Search for the cell housing the specified text and yield its [x, y] center coordinate. 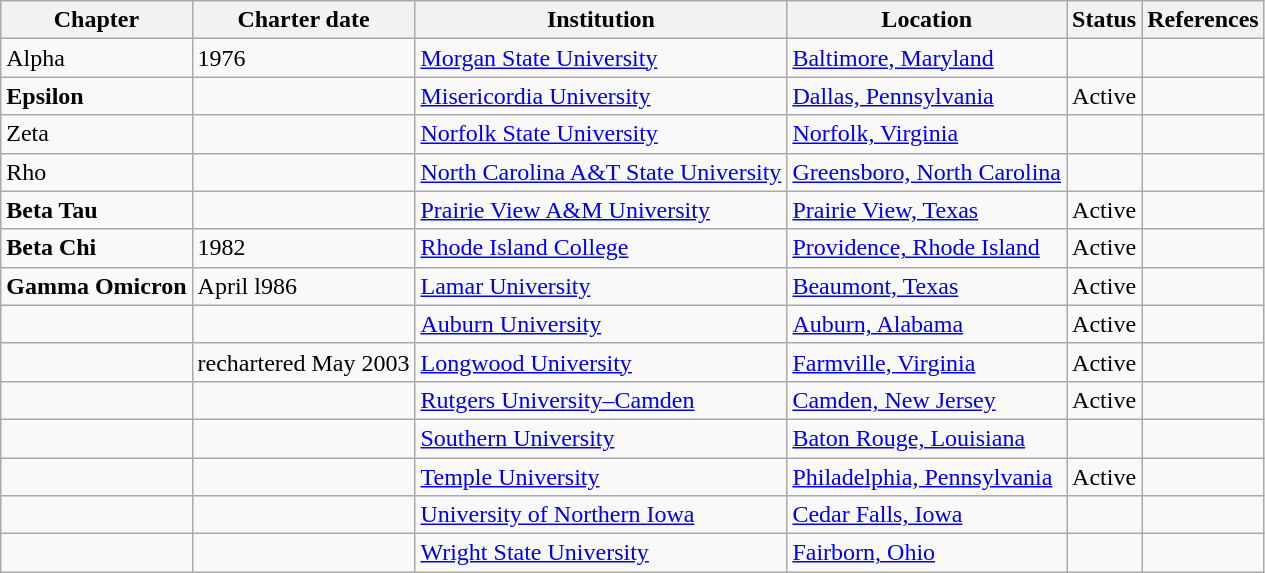
References [1204, 20]
Beta Tau [96, 210]
Rhode Island College [601, 248]
Farmville, Virginia [927, 362]
1982 [304, 248]
Norfolk, Virginia [927, 134]
Baltimore, Maryland [927, 58]
Charter date [304, 20]
Misericordia University [601, 96]
Alpha [96, 58]
Greensboro, North Carolina [927, 172]
1976 [304, 58]
Temple University [601, 477]
Cedar Falls, Iowa [927, 515]
Philadelphia, Pennsylvania [927, 477]
Wright State University [601, 553]
Beaumont, Texas [927, 286]
Providence, Rhode Island [927, 248]
Longwood University [601, 362]
Rho [96, 172]
Status [1104, 20]
North Carolina A&T State University [601, 172]
Baton Rouge, Louisiana [927, 438]
Institution [601, 20]
Epsilon [96, 96]
Fairborn, Ohio [927, 553]
Morgan State University [601, 58]
Dallas, Pennsylvania [927, 96]
Zeta [96, 134]
Camden, New Jersey [927, 400]
Auburn, Alabama [927, 324]
Lamar University [601, 286]
Chapter [96, 20]
University of Northern Iowa [601, 515]
Gamma Omicron [96, 286]
rechartered May 2003 [304, 362]
April l986 [304, 286]
Prairie View, Texas [927, 210]
Location [927, 20]
Auburn University [601, 324]
Southern University [601, 438]
Beta Chi [96, 248]
Prairie View A&M University [601, 210]
Rutgers University–Camden [601, 400]
Norfolk State University [601, 134]
